Determine the (X, Y) coordinate at the center of the cell enclosing the given text.  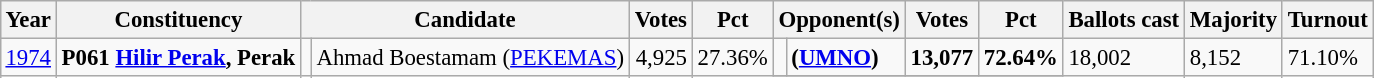
(UMNO) (846, 57)
P061 Hilir Perak, Perak (178, 57)
Majority (1233, 20)
Ahmad Boestamam (PEKEMAS) (470, 57)
8,152 (1233, 57)
Opponent(s) (839, 20)
72.64% (1020, 57)
Turnout (1328, 20)
Year (28, 20)
13,077 (942, 57)
4,925 (660, 57)
18,002 (1124, 57)
Ballots cast (1124, 20)
Constituency (178, 20)
1974 (28, 57)
71.10% (1328, 57)
27.36% (732, 57)
Candidate (466, 20)
